Locate the cell with the specified text and output its (X, Y) center coordinate. 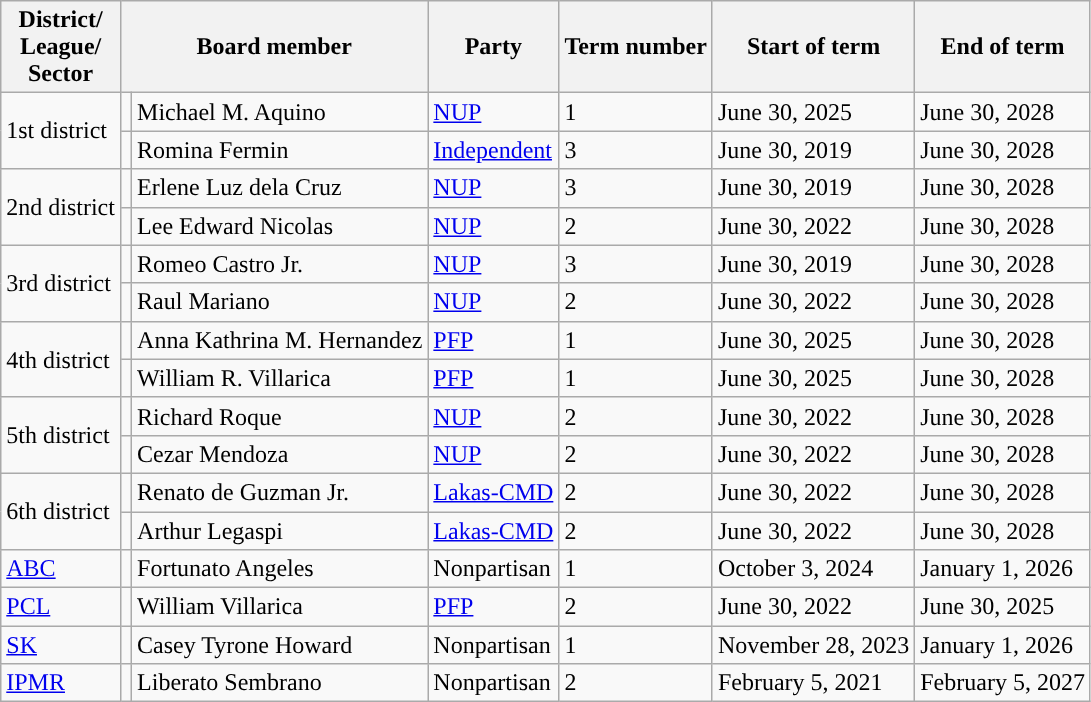
Richard Roque (280, 416)
November 28, 2023 (813, 645)
Romina Fermin (280, 150)
ABC (61, 569)
Start of term (813, 47)
Party (494, 47)
February 5, 2021 (813, 683)
Anna Kathrina M. Hernandez (280, 340)
4th district (61, 359)
Independent (494, 150)
Renato de Guzman Jr. (280, 492)
Lee Edward Nicolas (280, 226)
2nd district (61, 207)
Cezar Mendoza (280, 454)
Casey Tyrone Howard (280, 645)
3rd district (61, 283)
Fortunato Angeles (280, 569)
End of term (1003, 47)
6th district (61, 511)
William Villarica (280, 607)
District/League/Sector (61, 47)
Michael M. Aquino (280, 112)
Romeo Castro Jr. (280, 264)
October 3, 2024 (813, 569)
SK (61, 645)
1st district (61, 131)
Erlene Luz dela Cruz (280, 188)
February 5, 2027 (1003, 683)
Raul Mariano (280, 302)
William R. Villarica (280, 378)
IPMR (61, 683)
Term number (636, 47)
5th district (61, 435)
Liberato Sembrano (280, 683)
Board member (274, 47)
PCL (61, 607)
Arthur Legaspi (280, 531)
